For the text-containing cell, return its midpoint in (x, y) coordinate format. 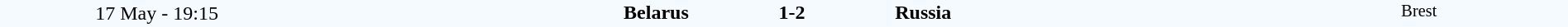
1-2 (791, 12)
Belarus (501, 12)
Russia (1082, 12)
17 May - 19:15 (157, 13)
Brest (1419, 13)
